Capture the cell that displays the provided text and extract its (X, Y) central coordinate. 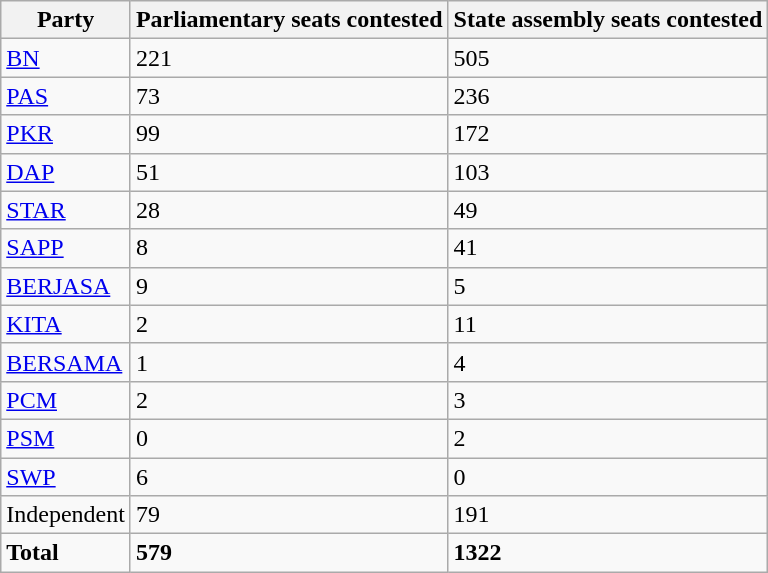
579 (289, 553)
KITA (66, 324)
SAPP (66, 248)
99 (289, 134)
3 (608, 400)
BN (66, 58)
51 (289, 172)
PAS (66, 96)
5 (608, 286)
236 (608, 96)
4 (608, 362)
BERJASA (66, 286)
6 (289, 477)
1322 (608, 553)
505 (608, 58)
73 (289, 96)
PCM (66, 400)
1 (289, 362)
PKR (66, 134)
41 (608, 248)
Parliamentary seats contested (289, 20)
11 (608, 324)
8 (289, 248)
28 (289, 210)
9 (289, 286)
PSM (66, 438)
Independent (66, 515)
191 (608, 515)
79 (289, 515)
103 (608, 172)
BERSAMA (66, 362)
State assembly seats contested (608, 20)
Total (66, 553)
DAP (66, 172)
Party (66, 20)
STAR (66, 210)
172 (608, 134)
221 (289, 58)
SWP (66, 477)
49 (608, 210)
